Capture the cell that displays the provided text and extract its (x, y) central coordinate. 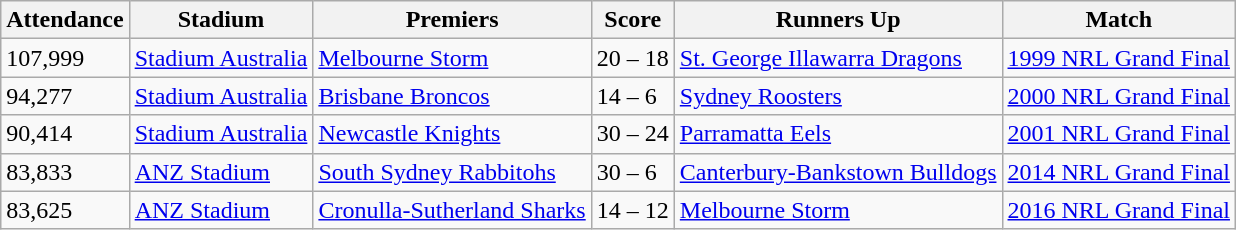
Match (1118, 20)
20 – 18 (632, 58)
83,625 (65, 210)
Stadium (221, 20)
Newcastle Knights (452, 134)
South Sydney Rabbitohs (452, 172)
94,277 (65, 96)
2014 NRL Grand Final (1118, 172)
14 – 6 (632, 96)
Runners Up (838, 20)
107,999 (65, 58)
2000 NRL Grand Final (1118, 96)
30 – 6 (632, 172)
2016 NRL Grand Final (1118, 210)
Attendance (65, 20)
Premiers (452, 20)
Sydney Roosters (838, 96)
Canterbury-Bankstown Bulldogs (838, 172)
Brisbane Broncos (452, 96)
Score (632, 20)
30 – 24 (632, 134)
83,833 (65, 172)
14 – 12 (632, 210)
1999 NRL Grand Final (1118, 58)
Cronulla-Sutherland Sharks (452, 210)
90,414 (65, 134)
Parramatta Eels (838, 134)
2001 NRL Grand Final (1118, 134)
St. George Illawarra Dragons (838, 58)
